Identify which cell holds the provided text, then report its [x, y] central coordinate. 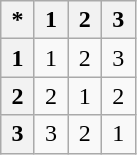
* [18, 20]
